Return the (X, Y) coordinate for the center point of the cell that contains the specified text.  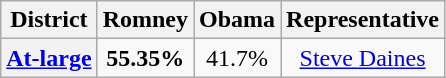
55.35% (145, 58)
41.7% (238, 58)
Representative (363, 20)
Romney (145, 20)
Steve Daines (363, 58)
At-large (49, 58)
Obama (238, 20)
District (49, 20)
